From the cell containing the given text, extract its center point as (x, y) coordinate. 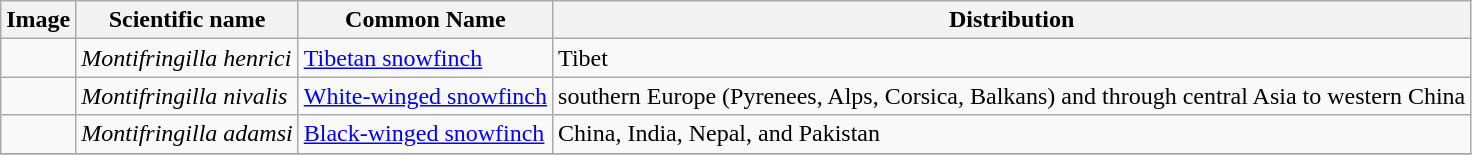
Common Name (425, 20)
Image (38, 20)
Scientific name (187, 20)
China, India, Nepal, and Pakistan (1012, 134)
Montifringilla adamsi (187, 134)
Distribution (1012, 20)
White-winged snowfinch (425, 96)
Montifringilla nivalis (187, 96)
Tibet (1012, 58)
Black-winged snowfinch (425, 134)
Montifringilla henrici (187, 58)
Tibetan snowfinch (425, 58)
southern Europe (Pyrenees, Alps, Corsica, Balkans) and through central Asia to western China (1012, 96)
